Detect which cell encompasses the target text, then output its (x, y) center coordinate. 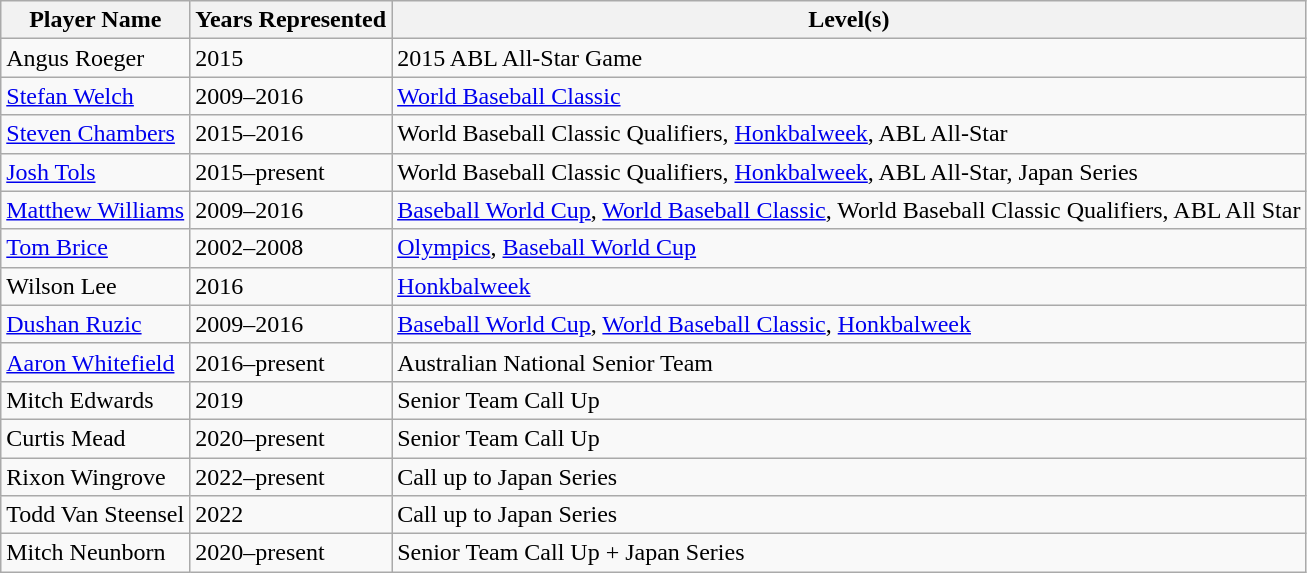
Wilson Lee (96, 286)
Australian National Senior Team (849, 362)
2022 (291, 515)
Todd Van Steensel (96, 515)
Curtis Mead (96, 438)
2015 ABL All-Star Game (849, 58)
2022–present (291, 477)
Dushan Ruzic (96, 324)
2002–2008 (291, 248)
Olympics, Baseball World Cup (849, 248)
Matthew Williams (96, 210)
Senior Team Call Up + Japan Series (849, 553)
2015 (291, 58)
2016–present (291, 362)
Player Name (96, 20)
Josh Tols (96, 172)
Baseball World Cup, World Baseball Classic, World Baseball Classic Qualifiers, ABL All Star (849, 210)
2015–2016 (291, 134)
2019 (291, 400)
Mitch Edwards (96, 400)
Stefan Welch (96, 96)
World Baseball Classic Qualifiers, Honkbalweek, ABL All-Star, Japan Series (849, 172)
Tom Brice (96, 248)
Rixon Wingrove (96, 477)
Baseball World Cup, World Baseball Classic, Honkbalweek (849, 324)
Mitch Neunborn (96, 553)
World Baseball Classic Qualifiers, Honkbalweek, ABL All-Star (849, 134)
2016 (291, 286)
Honkbalweek (849, 286)
Years Represented (291, 20)
Angus Roeger (96, 58)
2015–present (291, 172)
World Baseball Classic (849, 96)
Level(s) (849, 20)
Aaron Whitefield (96, 362)
Steven Chambers (96, 134)
